Determine the (X, Y) coordinate at the center of the cell enclosing the given text.  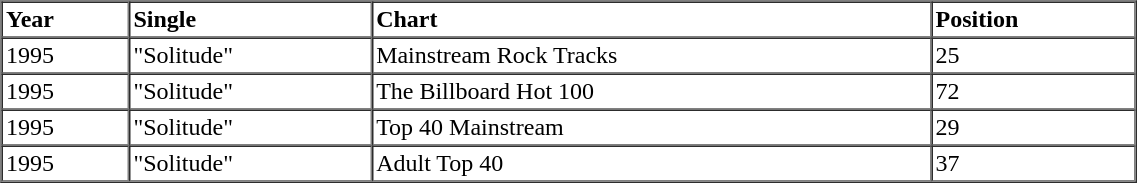
72 (1034, 92)
Top 40 Mainstream (652, 128)
Year (66, 20)
Position (1034, 20)
Chart (652, 20)
25 (1034, 56)
Single (250, 20)
37 (1034, 164)
Adult Top 40 (652, 164)
29 (1034, 128)
The Billboard Hot 100 (652, 92)
Mainstream Rock Tracks (652, 56)
